Return the (X, Y) coordinate for the center point of the cell that contains the specified text.  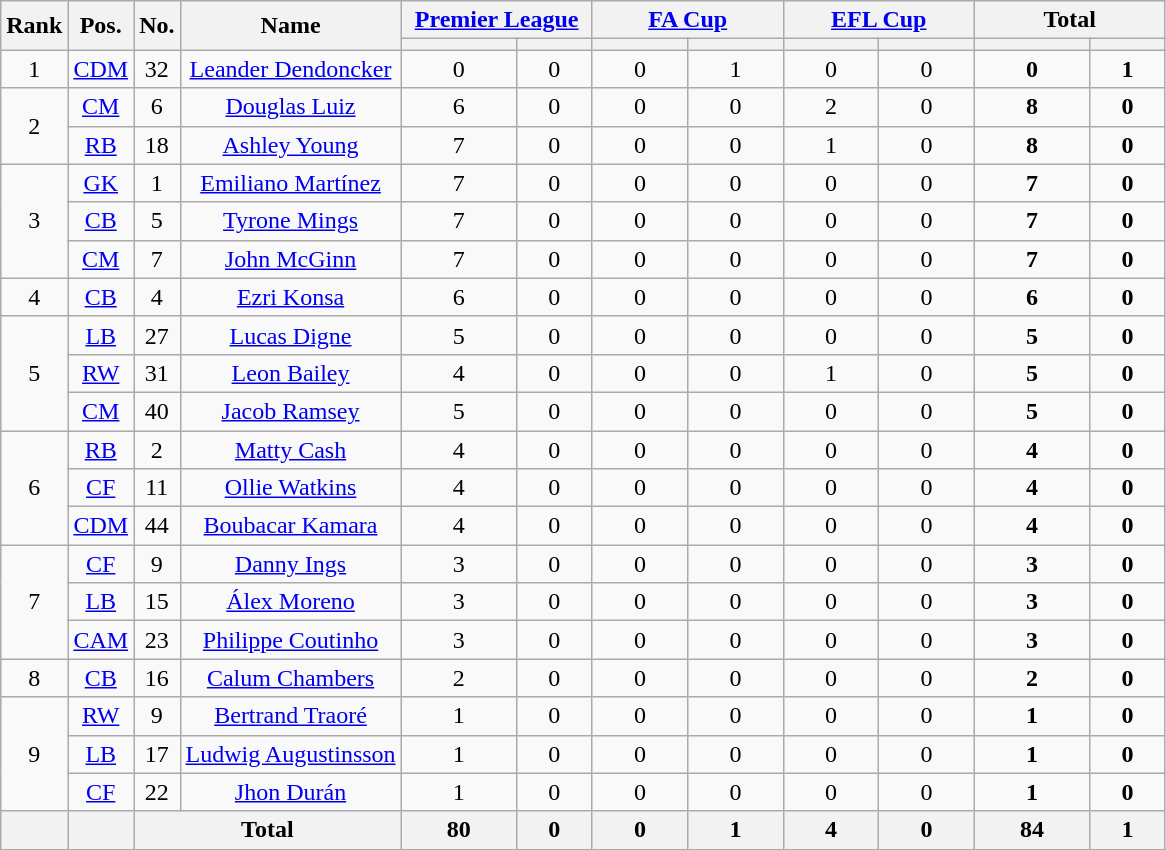
84 (1032, 830)
Bertrand Traoré (290, 716)
Name (290, 26)
Ashley Young (290, 145)
Ollie Watkins (290, 488)
80 (458, 830)
17 (157, 754)
27 (157, 335)
18 (157, 145)
32 (157, 69)
44 (157, 526)
Ezri Konsa (290, 297)
Pos. (101, 26)
No. (157, 26)
23 (157, 640)
Álex Moreno (290, 602)
Tyrone Mings (290, 221)
John McGinn (290, 259)
Philippe Coutinho (290, 640)
15 (157, 602)
Premier League (496, 20)
31 (157, 373)
22 (157, 792)
Ludwig Augustinsson (290, 754)
Boubacar Kamara (290, 526)
Calum Chambers (290, 678)
EFL Cup (878, 20)
40 (157, 411)
FA Cup (688, 20)
16 (157, 678)
Matty Cash (290, 449)
11 (157, 488)
CAM (101, 640)
Leon Bailey (290, 373)
Jhon Durán (290, 792)
Jacob Ramsey (290, 411)
Douglas Luiz (290, 107)
Lucas Digne (290, 335)
Rank (34, 26)
GK (101, 183)
Danny Ings (290, 564)
Leander Dendoncker (290, 69)
Emiliano Martínez (290, 183)
